Return the [x, y] coordinate for the center point of the cell that contains the specified text.  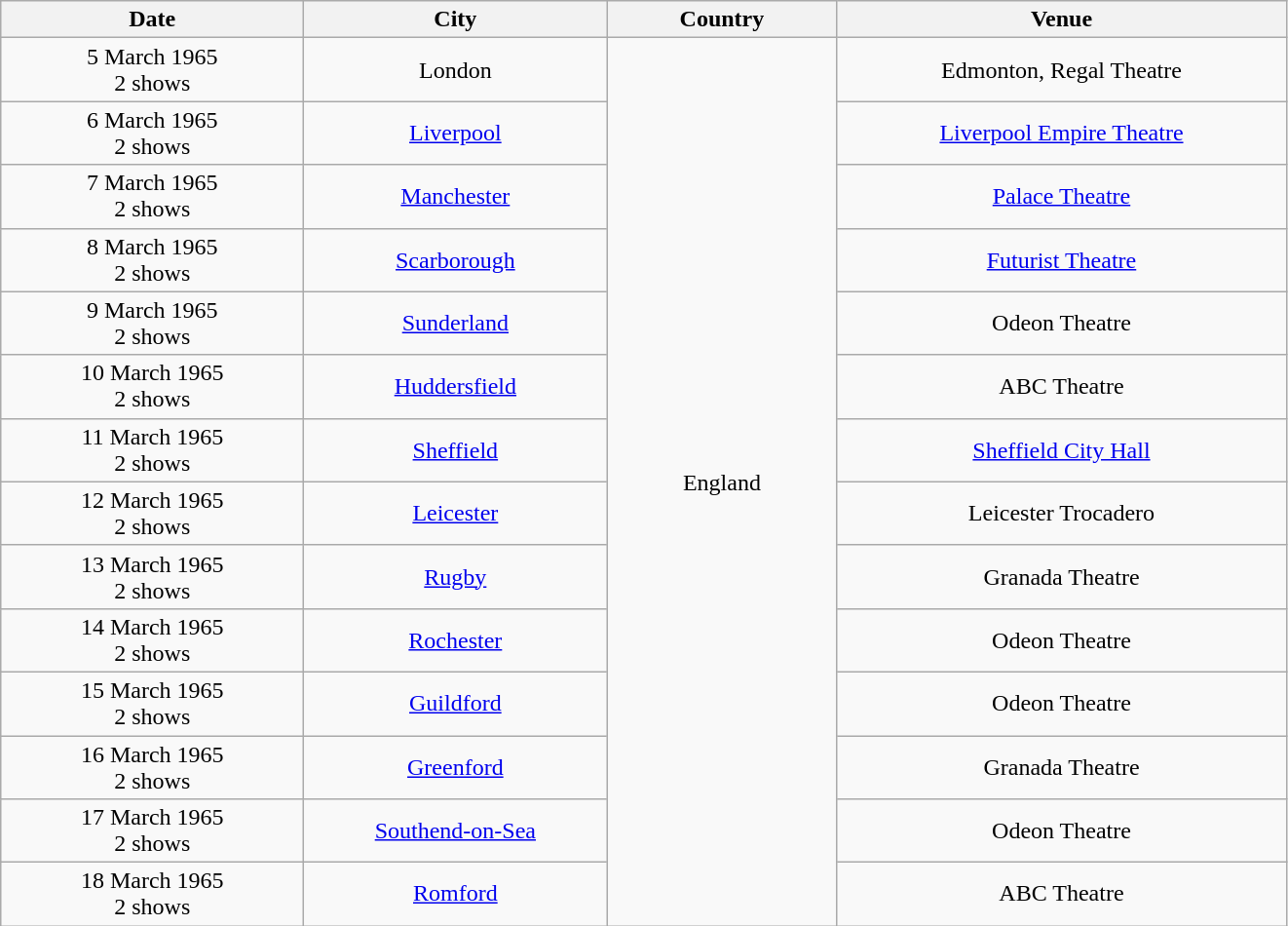
Date [152, 19]
Guildford [456, 704]
18 March 19652 shows [152, 895]
Sheffield City Hall [1062, 450]
Venue [1062, 19]
14 March 19652 shows [152, 639]
Leicester Trocadero [1062, 513]
Southend-on-Sea [456, 830]
12 March 19652 shows [152, 513]
15 March 19652 shows [152, 704]
7 March 19652 shows [152, 197]
6 March 19652 shows [152, 133]
5 March 19652 shows [152, 70]
16 March 19652 shows [152, 766]
Sheffield [456, 450]
11 March 19652 shows [152, 450]
13 March 19652 shows [152, 577]
Country [722, 19]
Rochester [456, 639]
Sunderland [456, 324]
Edmonton, Regal Theatre [1062, 70]
Leicester [456, 513]
England [722, 482]
Rugby [456, 577]
Huddersfield [456, 386]
Scarborough [456, 259]
Liverpool [456, 133]
Futurist Theatre [1062, 259]
Liverpool Empire Theatre [1062, 133]
Greenford [456, 766]
10 March 19652 shows [152, 386]
17 March 19652 shows [152, 830]
Palace Theatre [1062, 197]
City [456, 19]
Manchester [456, 197]
8 March 19652 shows [152, 259]
London [456, 70]
9 March 19652 shows [152, 324]
Romford [456, 895]
